Detect which cell encompasses the target text, then output its (X, Y) center coordinate. 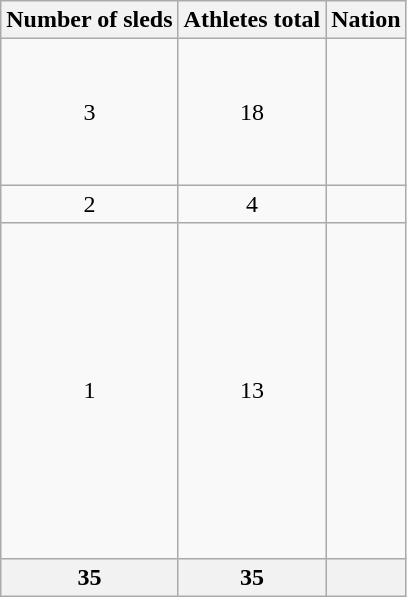
18 (252, 112)
Number of sleds (90, 20)
Athletes total (252, 20)
Nation (366, 20)
3 (90, 112)
4 (252, 204)
2 (90, 204)
1 (90, 390)
13 (252, 390)
